Determine the (X, Y) coordinate at the center of the cell enclosing the given text.  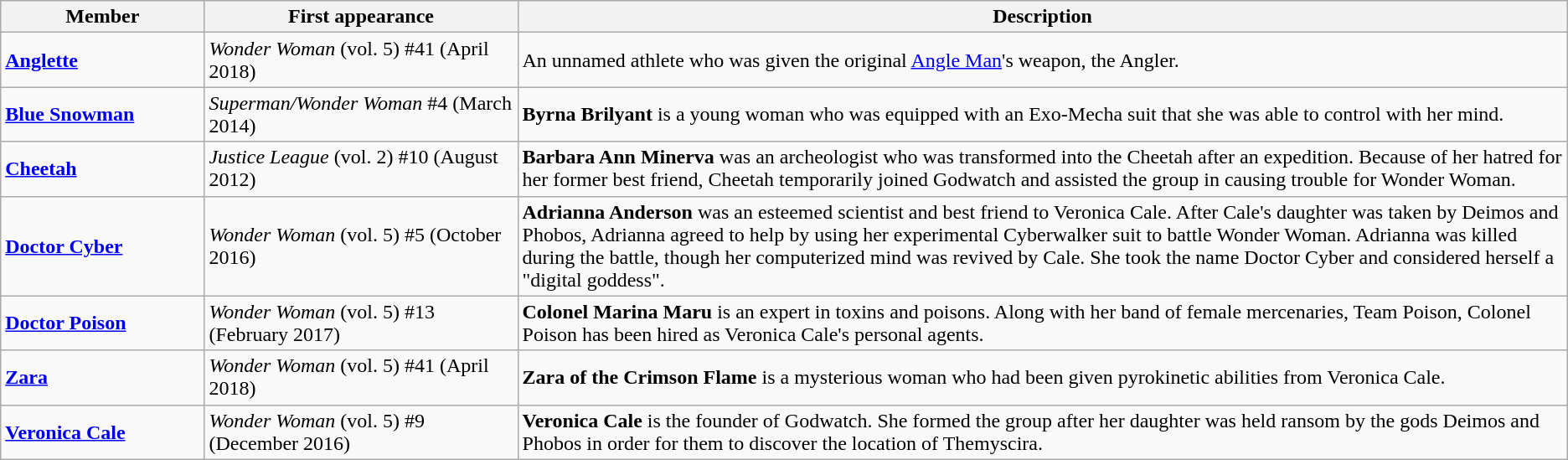
An unnamed athlete who was given the original Angle Man's weapon, the Angler. (1042, 60)
Cheetah (102, 169)
Wonder Woman (vol. 5) #13 (February 2017) (361, 323)
Anglette (102, 60)
Doctor Poison (102, 323)
Justice League (vol. 2) #10 (August 2012) (361, 169)
First appearance (361, 17)
Wonder Woman (vol. 5) #9 (December 2016) (361, 432)
Zara of the Crimson Flame is a mysterious woman who had been given pyrokinetic abilities from Veronica Cale. (1042, 377)
Blue Snowman (102, 114)
Description (1042, 17)
Doctor Cyber (102, 246)
Veronica Cale (102, 432)
Byrna Brilyant is a young woman who was equipped with an Exo-Mecha suit that she was able to control with her mind. (1042, 114)
Member (102, 17)
Superman/Wonder Woman #4 (March 2014) (361, 114)
Wonder Woman (vol. 5) #5 (October 2016) (361, 246)
Zara (102, 377)
